Capture the cell that displays the provided text and extract its (X, Y) central coordinate. 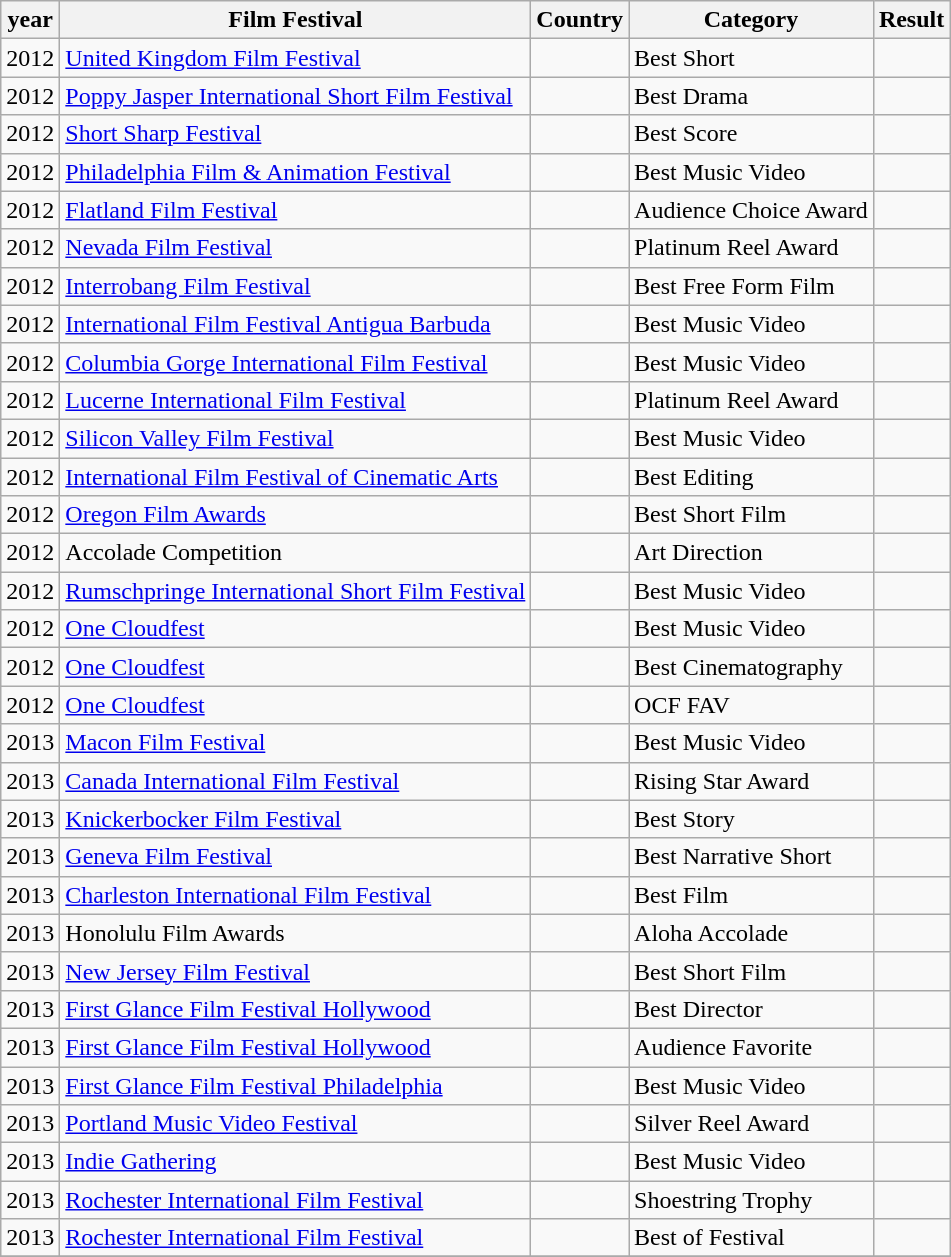
Honolulu Film Awards (296, 933)
International Film Festival of Cinematic Arts (296, 477)
Best Score (752, 134)
Short Sharp Festival (296, 134)
Best Narrative Short (752, 857)
Best of Festival (752, 1238)
Result (911, 20)
Portland Music Video Festival (296, 1124)
Canada International Film Festival (296, 781)
Rising Star Award (752, 781)
Best Director (752, 1009)
Best Story (752, 819)
Country (580, 20)
Silicon Valley Film Festival (296, 438)
Macon Film Festival (296, 743)
year (30, 20)
Audience Choice Award (752, 210)
Interrobang Film Festival (296, 286)
Geneva Film Festival (296, 857)
Columbia Gorge International Film Festival (296, 362)
Best Cinematography (752, 667)
Category (752, 20)
Accolade Competition (296, 553)
Art Direction (752, 553)
First Glance Film Festival Philadelphia (296, 1085)
Best Free Form Film (752, 286)
Silver Reel Award (752, 1124)
International Film Festival Antigua Barbuda (296, 324)
Flatland Film Festival (296, 210)
Rumschpringe International Short Film Festival (296, 591)
Best Drama (752, 96)
Film Festival (296, 20)
Best Editing (752, 477)
Indie Gathering (296, 1162)
Charleston International Film Festival (296, 895)
Nevada Film Festival (296, 248)
United Kingdom Film Festival (296, 58)
Knickerbocker Film Festival (296, 819)
Philadelphia Film & Animation Festival (296, 172)
OCF FAV (752, 705)
Shoestring Trophy (752, 1200)
Poppy Jasper International Short Film Festival (296, 96)
Aloha Accolade (752, 933)
Best Short (752, 58)
Audience Favorite (752, 1047)
Best Film (752, 895)
Oregon Film Awards (296, 515)
New Jersey Film Festival (296, 971)
Lucerne International Film Festival (296, 400)
